Find where the given text appears and provide that cell's center as (X, Y) coordinate. 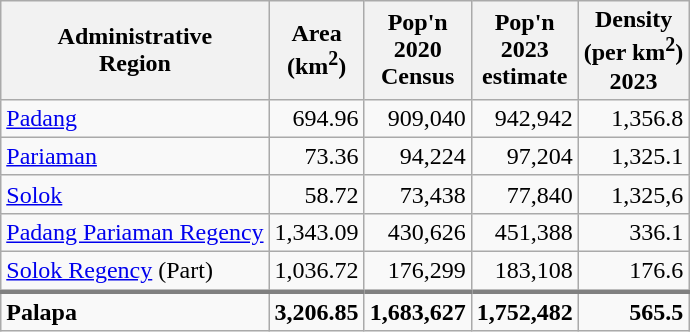
176,299 (418, 272)
97,204 (524, 156)
77,840 (524, 194)
Pop'n2023estimate (524, 50)
Pop'n2020Census (418, 50)
183,108 (524, 272)
73.36 (316, 156)
1,343.09 (316, 232)
1,356.8 (634, 118)
694.96 (316, 118)
Padang Pariaman Regency (135, 232)
1,752,482 (524, 311)
94,224 (418, 156)
Palapa (135, 311)
942,942 (524, 118)
1,325.1 (634, 156)
909,040 (418, 118)
Solok Regency (Part) (135, 272)
1,036.72 (316, 272)
Solok (135, 194)
336.1 (634, 232)
58.72 (316, 194)
1,325,6 (634, 194)
3,206.85 (316, 311)
Area(km2) (316, 50)
430,626 (418, 232)
Padang (135, 118)
Pariaman (135, 156)
1,683,627 (418, 311)
451,388 (524, 232)
AdministrativeRegion (135, 50)
Density(per km2)2023 (634, 50)
565.5 (634, 311)
176.6 (634, 272)
73,438 (418, 194)
